From the cell containing the given text, extract its center point as [X, Y] coordinate. 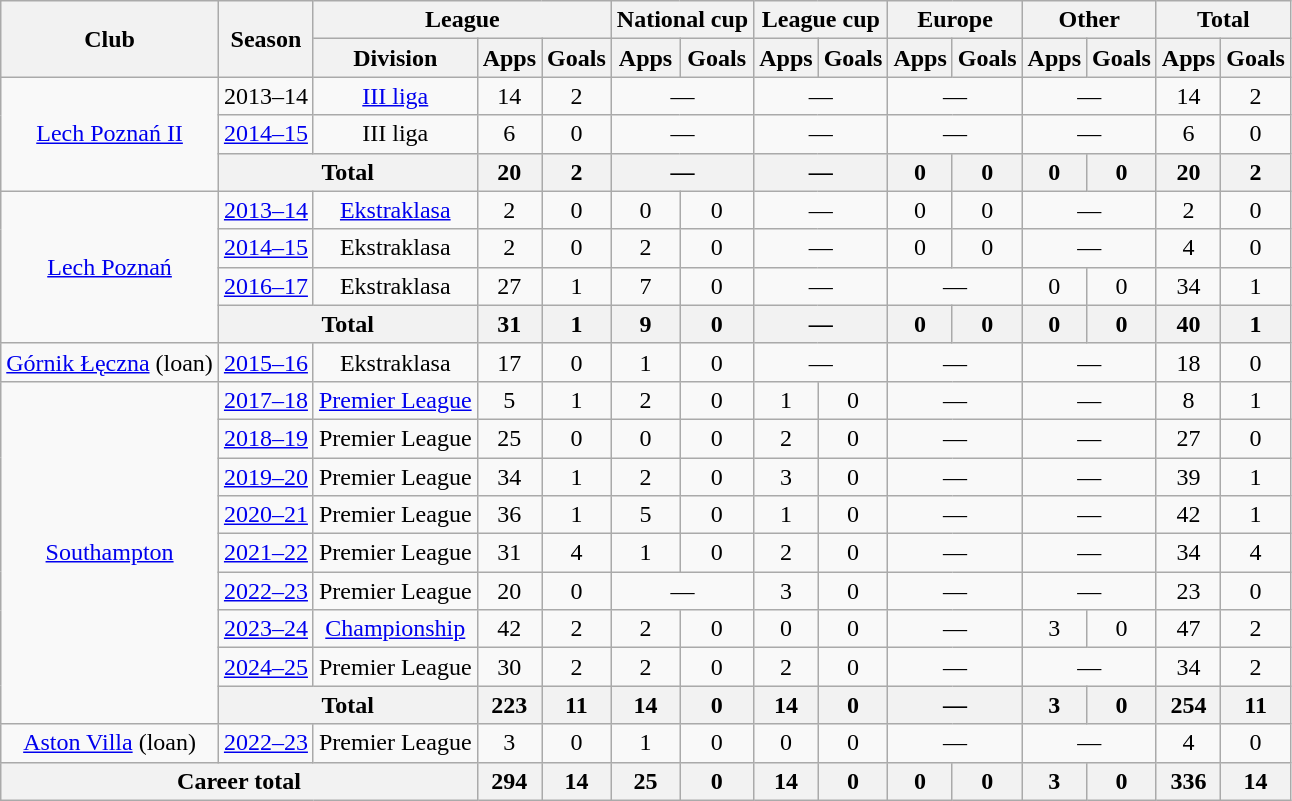
7 [645, 286]
30 [509, 667]
National cup [682, 20]
Europe [955, 20]
40 [1188, 324]
2024–25 [266, 667]
Lech Poznań [110, 267]
2016–17 [266, 286]
254 [1188, 705]
Other [1089, 20]
2018–19 [266, 438]
2019–20 [266, 477]
Southampton [110, 552]
Górnik Łęczna (loan) [110, 362]
36 [509, 515]
2015–16 [266, 362]
9 [645, 324]
Aston Villa (loan) [110, 743]
Championship [395, 629]
2020–21 [266, 515]
League [462, 20]
8 [1188, 400]
2021–22 [266, 553]
League cup [821, 20]
294 [509, 781]
Club [110, 39]
2023–24 [266, 629]
2017–18 [266, 400]
223 [509, 705]
336 [1188, 781]
Career total [239, 781]
Division [395, 58]
39 [1188, 477]
18 [1188, 362]
Lech Poznań II [110, 134]
Season [266, 39]
47 [1188, 629]
23 [1188, 591]
17 [509, 362]
